Extract the (x, y) coordinate from the center of the cell holding the provided text.  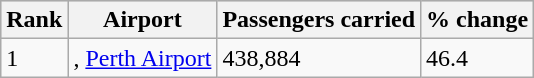
Airport (142, 20)
46.4 (478, 58)
% change (478, 20)
1 (34, 58)
Passengers carried (319, 20)
Rank (34, 20)
438,884 (319, 58)
, Perth Airport (142, 58)
